Capture the cell that displays the provided text and extract its (X, Y) central coordinate. 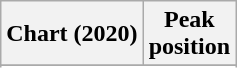
Peakposition (189, 34)
Chart (2020) (72, 34)
